Scan for the cell matching the given text and deliver its (x, y) coordinate at center. 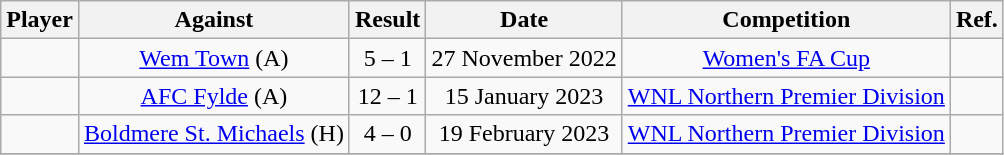
AFC Fylde (A) (214, 96)
Ref. (976, 20)
Result (387, 20)
15 January 2023 (524, 96)
Date (524, 20)
Against (214, 20)
5 – 1 (387, 58)
Boldmere St. Michaels (H) (214, 134)
Competition (786, 20)
19 February 2023 (524, 134)
Player (40, 20)
12 – 1 (387, 96)
Wem Town (A) (214, 58)
27 November 2022 (524, 58)
4 – 0 (387, 134)
Women's FA Cup (786, 58)
